Extract the [x, y] coordinate from the center of the cell holding the provided text.  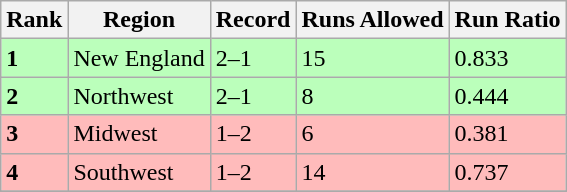
Rank [34, 20]
Runs Allowed [372, 20]
4 [34, 172]
New England [139, 58]
0.737 [508, 172]
15 [372, 58]
6 [372, 134]
14 [372, 172]
Midwest [139, 134]
Run Ratio [508, 20]
0.833 [508, 58]
2 [34, 96]
8 [372, 96]
Northwest [139, 96]
Region [139, 20]
Record [253, 20]
Southwest [139, 172]
3 [34, 134]
1 [34, 58]
0.381 [508, 134]
0.444 [508, 96]
